Detect which cell encompasses the target text, then output its [X, Y] center coordinate. 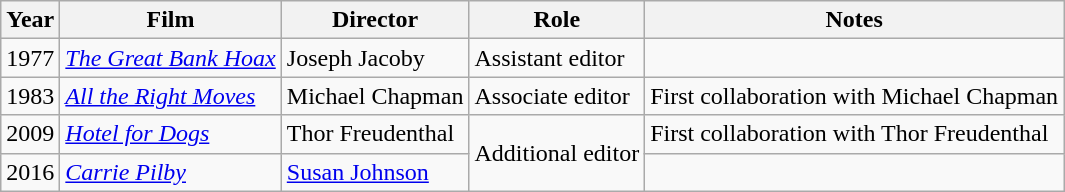
First collaboration with Michael Chapman [854, 96]
Film [170, 20]
Year [30, 20]
Additional editor [557, 153]
All the Right Moves [170, 96]
1983 [30, 96]
Assistant editor [557, 58]
Associate editor [557, 96]
Joseph Jacoby [375, 58]
Hotel for Dogs [170, 134]
Susan Johnson [375, 172]
Carrie Pilby [170, 172]
1977 [30, 58]
Thor Freudenthal [375, 134]
Notes [854, 20]
Director [375, 20]
Role [557, 20]
The Great Bank Hoax [170, 58]
First collaboration with Thor Freudenthal [854, 134]
2016 [30, 172]
2009 [30, 134]
Michael Chapman [375, 96]
